Search for the cell housing the specified text and yield its [x, y] center coordinate. 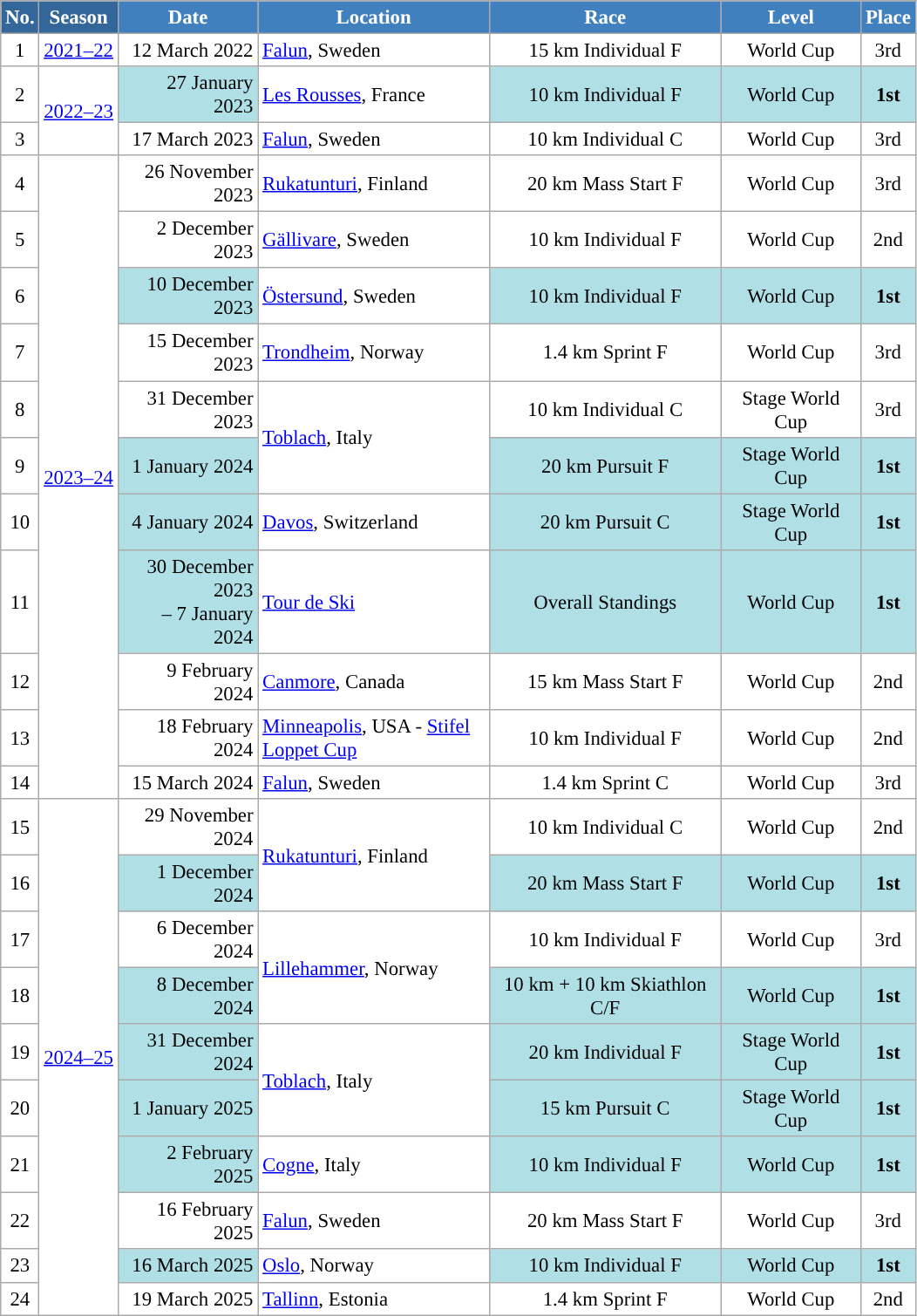
18 [20, 996]
Race [605, 17]
Davos, Switzerland [374, 522]
2023–24 [78, 477]
Season [78, 17]
No. [20, 17]
16 February 2025 [188, 1221]
26 November 2023 [188, 183]
10 km + 10 km Skiathlon C/F [605, 996]
31 December 2024 [188, 1052]
Place [888, 17]
12 [20, 682]
21 [20, 1165]
17 [20, 940]
2021–22 [78, 51]
Lillehammer, Norway [374, 968]
15 km Pursuit C [605, 1109]
Gällivare, Sweden [374, 241]
18 February 2024 [188, 738]
1 January 2024 [188, 466]
6 [20, 297]
15 December 2023 [188, 352]
14 [20, 782]
2 [20, 94]
19 March 2025 [188, 1299]
2 December 2023 [188, 241]
16 March 2025 [188, 1266]
2022–23 [78, 111]
6 December 2024 [188, 940]
Les Rousses, France [374, 94]
2024–25 [78, 1057]
2 February 2025 [188, 1165]
Minneapolis, USA - Stifel Loppet Cup [374, 738]
Östersund, Sweden [374, 297]
Oslo, Norway [374, 1266]
1 [20, 51]
9 February 2024 [188, 682]
10 [20, 522]
15 March 2024 [188, 782]
8 [20, 410]
1 January 2025 [188, 1109]
13 [20, 738]
20 km Pursuit F [605, 466]
1.4 km Sprint C [605, 782]
Location [374, 17]
Level [791, 17]
23 [20, 1266]
29 November 2024 [188, 827]
11 [20, 602]
Cogne, Italy [374, 1165]
Canmore, Canada [374, 682]
4 January 2024 [188, 522]
8 December 2024 [188, 996]
Overall Standings [605, 602]
15 km Individual F [605, 51]
4 [20, 183]
20 km Individual F [605, 1052]
22 [20, 1221]
17 March 2023 [188, 140]
12 March 2022 [188, 51]
19 [20, 1052]
15 [20, 827]
16 [20, 883]
31 December 2023 [188, 410]
Trondheim, Norway [374, 352]
5 [20, 241]
30 December 2023– 7 January 2024 [188, 602]
20 km Pursuit C [605, 522]
Tour de Ski [374, 602]
10 December 2023 [188, 297]
9 [20, 466]
24 [20, 1299]
1 December 2024 [188, 883]
3 [20, 140]
20 [20, 1109]
7 [20, 352]
15 km Mass Start F [605, 682]
Date [188, 17]
Tallinn, Estonia [374, 1299]
27 January 2023 [188, 94]
